From the cell containing the given text, extract its center point as [x, y] coordinate. 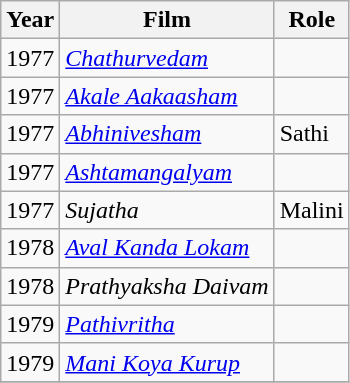
Sujatha [167, 210]
Pathivritha [167, 324]
Malini [312, 210]
Ashtamangalyam [167, 172]
Chathurvedam [167, 58]
Role [312, 20]
Film [167, 20]
Year [30, 20]
Sathi [312, 134]
Akale Aakaasham [167, 96]
Mani Koya Kurup [167, 362]
Prathyaksha Daivam [167, 286]
Aval Kanda Lokam [167, 248]
Abhinivesham [167, 134]
